Identify which cell holds the provided text, then report its (x, y) central coordinate. 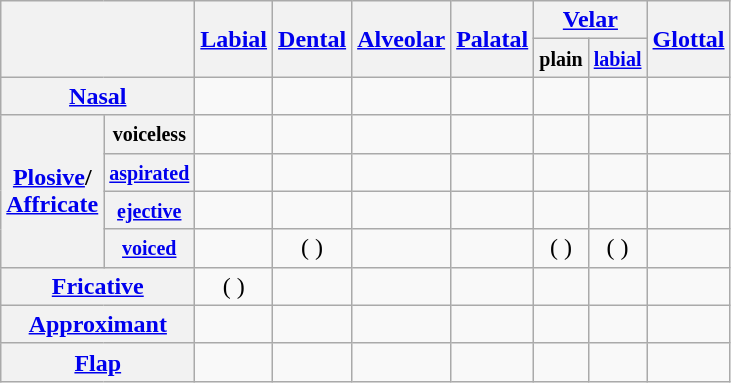
Alveolar (402, 39)
voiced (150, 248)
Dental (312, 39)
Fricative (98, 286)
aspirated (150, 172)
voiceless (150, 134)
Flap (98, 362)
labial (618, 58)
Plosive/Affricate (52, 191)
ejective (150, 210)
Glottal (688, 39)
plain (561, 58)
Velar (590, 20)
Labial (234, 39)
Approximant (98, 324)
Palatal (492, 39)
Nasal (98, 96)
